For the text-containing cell, return its midpoint in (x, y) coordinate format. 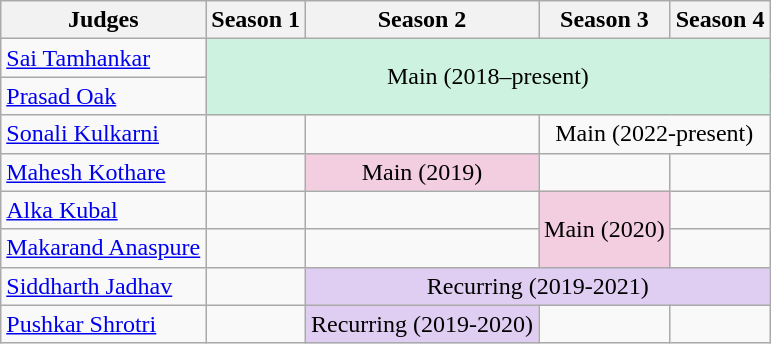
Alka Kubal (104, 210)
Siddharth Jadhav (104, 286)
Mahesh Kothare (104, 172)
Sai Tamhankar (104, 58)
Makarand Anaspure (104, 248)
Prasad Oak (104, 96)
Main (2022-present) (654, 134)
Main (2020) (605, 229)
Season 1 (256, 20)
Recurring (2019-2020) (422, 324)
Season 3 (605, 20)
Season 4 (720, 20)
Main (2018–present) (488, 77)
Sonali Kulkarni (104, 134)
Pushkar Shrotri (104, 324)
Season 2 (422, 20)
Recurring (2019-2021) (538, 286)
Main (2019) (422, 172)
Judges (104, 20)
